Capture the cell that displays the provided text and extract its [X, Y] central coordinate. 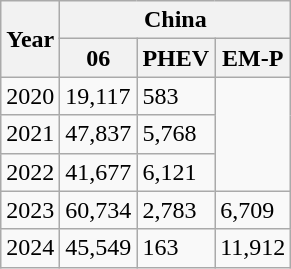
China [176, 20]
06 [98, 58]
PHEV [176, 58]
6,709 [253, 210]
6,121 [176, 172]
2022 [30, 172]
19,117 [98, 96]
2,783 [176, 210]
2021 [30, 134]
Year [30, 39]
60,734 [98, 210]
2023 [30, 210]
41,677 [98, 172]
11,912 [253, 248]
47,837 [98, 134]
163 [176, 248]
45,549 [98, 248]
2020 [30, 96]
583 [176, 96]
5,768 [176, 134]
EM-P [253, 58]
2024 [30, 248]
